Detect which cell encompasses the target text, then output its (x, y) center coordinate. 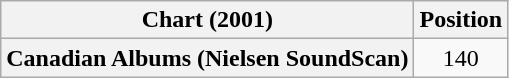
Position (461, 20)
Chart (2001) (208, 20)
140 (461, 58)
Canadian Albums (Nielsen SoundScan) (208, 58)
